Extract the [X, Y] coordinate from the center of the cell holding the provided text.  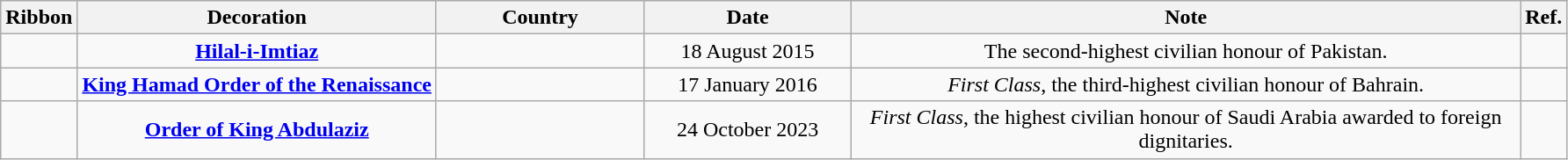
24 October 2023 [748, 130]
Date [748, 18]
Hilal-i-Imtiaz [257, 51]
Note [1187, 18]
Ref. [1543, 18]
Order of King Abdulaziz [257, 130]
Decoration [257, 18]
First Class, the highest civilian honour of Saudi Arabia awarded to foreign dignitaries. [1187, 130]
King Hamad Order of the Renaissance [257, 84]
17 January 2016 [748, 84]
The second-highest civilian honour of Pakistan. [1187, 51]
Country [540, 18]
First Class, the third-highest civilian honour of Bahrain. [1187, 84]
18 August 2015 [748, 51]
Ribbon [39, 18]
